Output the (X, Y) coordinate of the center of the cell containing the given text.  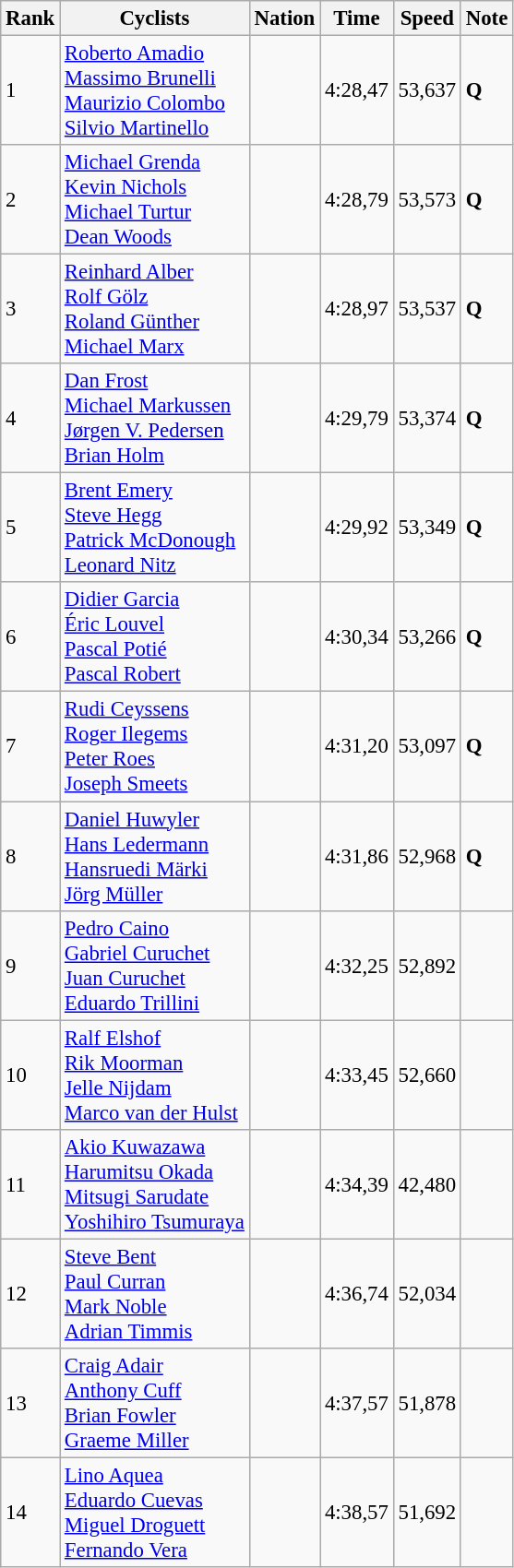
6 (30, 638)
52,660 (426, 1075)
4:31,20 (357, 747)
52,034 (426, 1293)
Steve BentPaul CurranMark NobleAdrian Timmis (155, 1293)
4:29,92 (357, 528)
10 (30, 1075)
Roberto AmadioMassimo BrunelliMaurizio ColomboSilvio Martinello (155, 90)
53,637 (426, 90)
1 (30, 90)
14 (30, 1513)
13 (30, 1404)
4:28,47 (357, 90)
52,892 (426, 965)
53,349 (426, 528)
Lino AqueaEduardo CuevasMiguel DroguettFernando Vera (155, 1513)
Rudi CeyssensRoger IlegemsPeter RoesJoseph Smeets (155, 747)
4:36,74 (357, 1293)
4:34,39 (357, 1184)
51,692 (426, 1513)
4:33,45 (357, 1075)
7 (30, 747)
Akio KuwazawaHarumitsu OkadaMitsugi SarudateYoshihiro Tsumuraya (155, 1184)
Speed (426, 18)
11 (30, 1184)
51,878 (426, 1404)
Cyclists (155, 18)
3 (30, 310)
Ralf ElshofRik MoormanJelle NijdamMarco van der Hulst (155, 1075)
Reinhard AlberRolf GölzRoland GüntherMichael Marx (155, 310)
4 (30, 419)
Note (486, 18)
42,480 (426, 1184)
4:28,97 (357, 310)
4:38,57 (357, 1513)
Time (357, 18)
4:28,79 (357, 199)
53,097 (426, 747)
Pedro CainoGabriel CuruchetJuan CuruchetEduardo Trillini (155, 965)
Brent EmerySteve HeggPatrick McDonoughLeonard Nitz (155, 528)
Didier GarciaÉric LouvelPascal PotiéPascal Robert (155, 638)
Daniel HuwylerHans LedermannHansruedi MärkiJörg Müller (155, 856)
52,968 (426, 856)
4:32,25 (357, 965)
9 (30, 965)
4:37,57 (357, 1404)
53,266 (426, 638)
Rank (30, 18)
53,374 (426, 419)
53,537 (426, 310)
4:31,86 (357, 856)
4:29,79 (357, 419)
4:30,34 (357, 638)
Nation (284, 18)
53,573 (426, 199)
Dan FrostMichael MarkussenJørgen V. PedersenBrian Holm (155, 419)
Michael GrendaKevin NicholsMichael TurturDean Woods (155, 199)
8 (30, 856)
Craig AdairAnthony CuffBrian FowlerGraeme Miller (155, 1404)
12 (30, 1293)
2 (30, 199)
5 (30, 528)
